Return the (x, y) coordinate for the center point of the cell that contains the specified text.  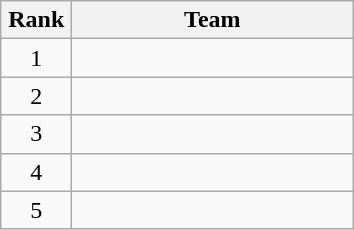
Team (212, 20)
3 (36, 134)
1 (36, 58)
Rank (36, 20)
5 (36, 210)
4 (36, 172)
2 (36, 96)
